Scan for the cell matching the given text and deliver its [X, Y] coordinate at center. 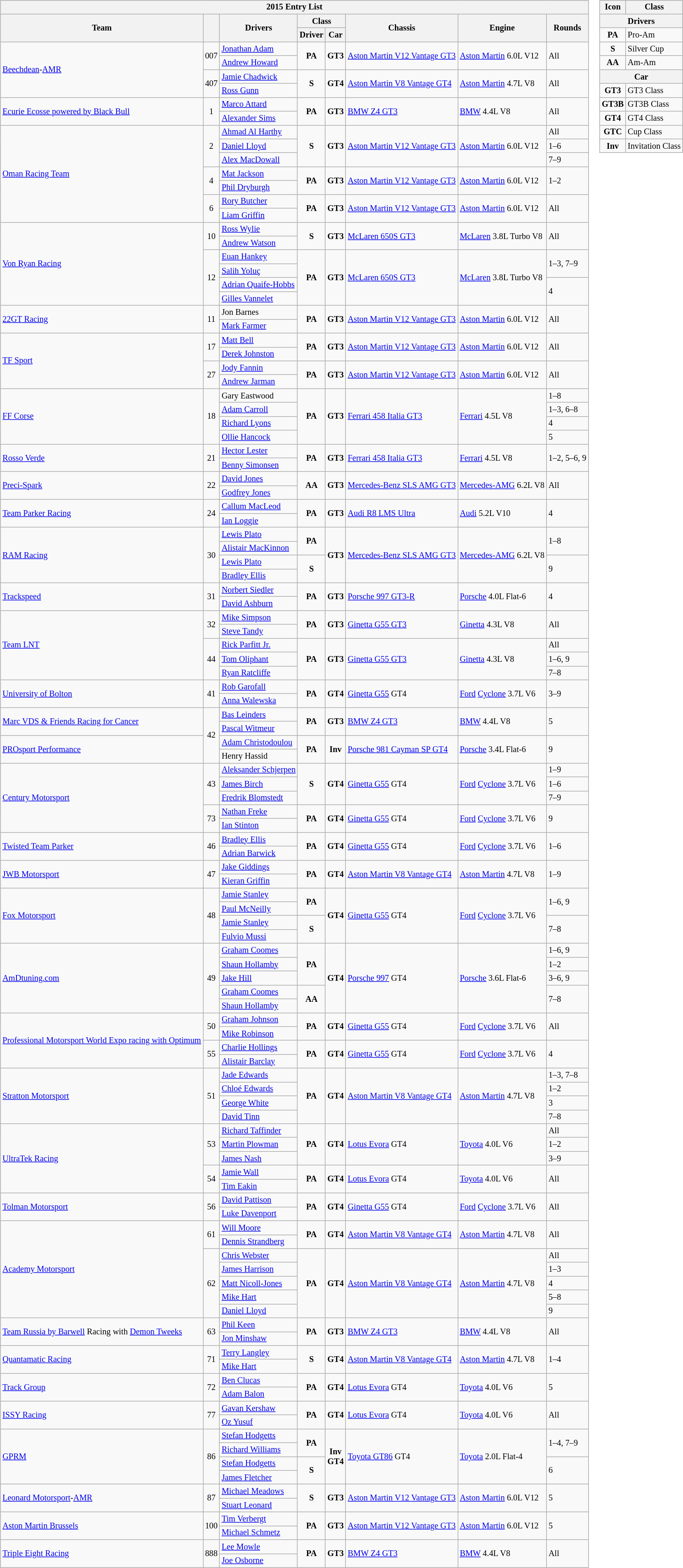
Triple Eight Racing [101, 1554]
Rob Garofall [259, 687]
James Harrison [259, 1269]
Twisted Team Parker [101, 846]
27 [211, 375]
43 [211, 784]
2015 Entry List [294, 7]
42 [211, 735]
University of Bolton [101, 694]
Porsche 3.4L Flat-6 [502, 749]
Jamie Wall [259, 1172]
Pascal Witmeur [259, 729]
Mark Farmer [259, 326]
Mike Robinson [259, 1034]
54 [211, 1179]
Jonathan Adam [259, 49]
Tom Oliphant [259, 659]
Alexander Sims [259, 118]
Godfrey Jones [259, 493]
Team Russia by Barwell Racing with Demon Tweeks [101, 1332]
Team [101, 28]
5–8 [567, 1297]
Jon Barnes [259, 312]
Michael Meadows [259, 1491]
77 [211, 1415]
Stratton Motorsport [101, 1096]
24 [211, 513]
Dennis Strandberg [259, 1242]
55 [211, 1054]
Matt Nicoll-Jones [259, 1283]
Porsche 997 GT3-R [402, 597]
Graham Johnson [259, 1020]
Ben Clucas [259, 1380]
Silver Cup [654, 49]
Anna Walewska [259, 701]
Gilles Vannelet [259, 298]
11 [211, 319]
61 [211, 1235]
44 [211, 659]
Richard Taffinder [259, 1131]
22GT Racing [101, 319]
Jade Edwards [259, 1075]
18 [211, 416]
Martin Plowman [259, 1144]
GT3 Class [654, 91]
1–3, 7–8 [567, 1075]
Team Parker Racing [101, 513]
Porsche 4.0L Flat-6 [502, 597]
71 [211, 1359]
Andrew Howard [259, 63]
Porsche 981 Cayman SP GT4 [402, 749]
Terry Langley [259, 1352]
Cup Class [654, 132]
James Birch [259, 784]
Aleksander Schjerpen [259, 770]
Bas Leinders [259, 715]
Fulvio Mussi [259, 937]
Chassis [402, 28]
Liam Griffin [259, 215]
Mat Jackson [259, 174]
GT3B [613, 104]
Steve Tandy [259, 631]
Toyota 2.0L Flat-4 [502, 1456]
Norbert Siedler [259, 590]
David Jones [259, 479]
TF Sport [101, 361]
31 [211, 597]
1 [211, 111]
AmDtuning.com [101, 978]
1–2, 5–6, 9 [567, 458]
Adam Christodoulou [259, 742]
22 [211, 485]
56 [211, 1207]
Audi R8 LMS Ultra [402, 513]
Charlie Hollings [259, 1048]
Stuart Leonard [259, 1505]
Ecurie Ecosse powered by Black Bull [101, 111]
Audi 5.2L V10 [502, 513]
Von Ryan Racing [101, 264]
GPRM [101, 1456]
Ryan Ratcliffe [259, 673]
Quantamatic Racing [101, 1359]
Kieran Griffin [259, 881]
Rick Parfitt Jr. [259, 645]
86 [211, 1456]
GT3B Class [654, 104]
Adam Carroll [259, 410]
Jamie Chadwick [259, 77]
Marc VDS & Friends Racing for Cancer [101, 721]
Century Motorsport [101, 798]
1–4, 7–9 [567, 1442]
Rounds [567, 28]
George White [259, 1103]
Nathan Freke [259, 812]
Beechdean-AMR [101, 70]
Mike Simpson [259, 618]
Tolman Motorsport [101, 1207]
Ross Wylie [259, 229]
Jody Fannin [259, 368]
Michael Schmetz [259, 1533]
GTC [613, 132]
Joe Osborne [259, 1561]
Henry Hassid [259, 756]
50 [211, 1027]
Oz Yusuf [259, 1422]
David Tinn [259, 1117]
Jake Giddings [259, 867]
Toyota GT86 GT4 [402, 1456]
Marco Attard [259, 104]
Driver [312, 35]
Fredrik Blomstedt [259, 798]
UltraTek Racing [101, 1158]
Icon [613, 7]
3 [567, 1103]
2 [211, 146]
Ollie Hancock [259, 437]
Gary Eastwood [259, 396]
48 [211, 916]
Fox Motorsport [101, 916]
Rosso Verde [101, 458]
JWB Motorsport [101, 874]
Professional Motorsport World Expo racing with Optimum [101, 1041]
32 [211, 625]
888 [211, 1554]
Euan Hankey [259, 257]
41 [211, 694]
49 [211, 978]
72 [211, 1387]
James Nash [259, 1158]
Team LNT [101, 645]
Chloé Edwards [259, 1089]
Pro-Am [654, 35]
ISSY Racing [101, 1415]
10 [211, 236]
87 [211, 1498]
17 [211, 347]
Adrian Quaife-Hobbs [259, 285]
62 [211, 1283]
Engine [502, 28]
Leonard Motorsport-AMR [101, 1498]
Callum MacLeod [259, 506]
Aston Martin Brussels [101, 1526]
Gavan Kershaw [259, 1408]
RAM Racing [101, 555]
1–3, 6–8 [567, 410]
PROsport Performance [101, 749]
Porsche 997 GT4 [402, 978]
Luke Davenport [259, 1214]
Ross Gunn [259, 91]
Derek Johnston [259, 354]
David Ashburn [259, 604]
Ahmad Al Harthy [259, 132]
Phil Dryburgh [259, 188]
1–4 [567, 1359]
FF Corse [101, 416]
Salih Yoluç [259, 271]
James Fletcher [259, 1477]
Benny Simonsen [259, 465]
Alex MacDowall [259, 160]
Paul McNeilly [259, 909]
Jon Minshaw [259, 1339]
Matt Bell [259, 340]
3–6, 9 [567, 978]
Will Moore [259, 1228]
Ian Stinton [259, 825]
Hector Lester [259, 451]
Alistair Barclay [259, 1062]
Ian Loggie [259, 520]
Preci-Spark [101, 485]
Chris Webster [259, 1256]
Porsche 3.6L Flat-6 [502, 978]
David Pattison [259, 1200]
Tim Verbergt [259, 1519]
12 [211, 278]
Track Group [101, 1387]
47 [211, 874]
Academy Motorsport [101, 1269]
InvGT4 [336, 1456]
51 [211, 1096]
Am-Am [654, 63]
100 [211, 1526]
Richard Williams [259, 1450]
21 [211, 458]
Jake Hill [259, 978]
63 [211, 1332]
Invitation Class [654, 146]
Adrian Barwick [259, 853]
Andrew Watson [259, 243]
GT4 Class [654, 118]
Oman Racing Team [101, 174]
46 [211, 846]
73 [211, 818]
Adam Balon [259, 1394]
Phil Keen [259, 1325]
Richard Lyons [259, 423]
Lee Mowle [259, 1547]
30 [211, 555]
Andrew Jarman [259, 382]
Trackspeed [101, 597]
Rory Butcher [259, 202]
407 [211, 83]
53 [211, 1145]
Alistair MacKinnon [259, 548]
1–3 [567, 1269]
1–3, 7–9 [567, 264]
Tim Eakin [259, 1186]
007 [211, 56]
